From the cell containing the given text, extract its center point as [X, Y] coordinate. 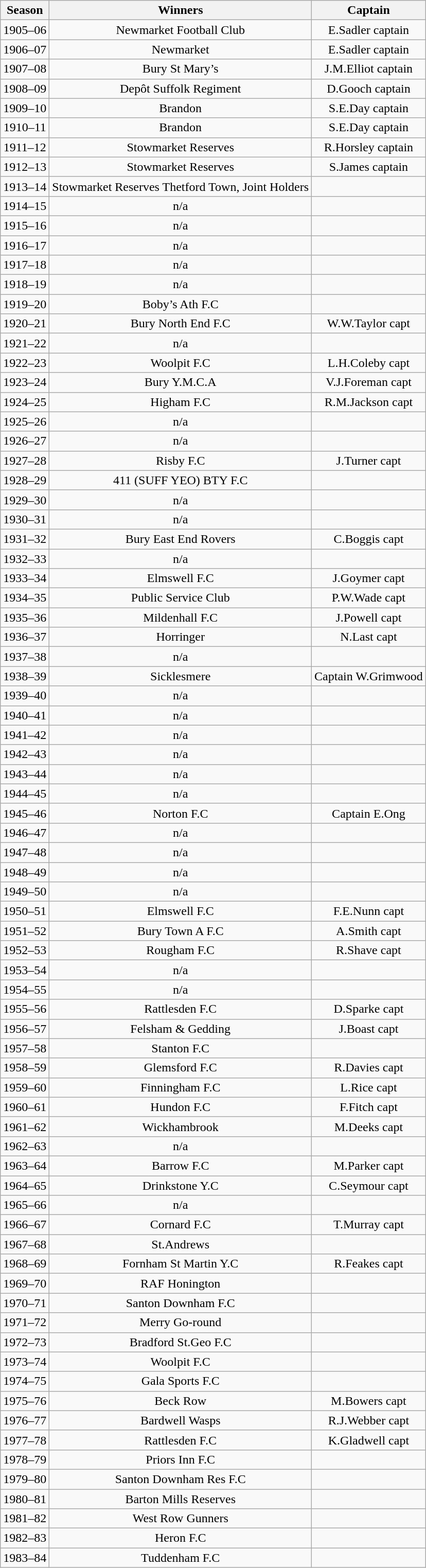
1929–30 [25, 500]
1923–24 [25, 382]
Risby F.C [181, 461]
1951–52 [25, 931]
1972–73 [25, 1342]
1980–81 [25, 1499]
Santon Downham Res F.C [181, 1479]
Higham F.C [181, 402]
1977–78 [25, 1440]
1964–65 [25, 1185]
1943–44 [25, 774]
1924–25 [25, 402]
411 (SUFF YEO) BTY F.C [181, 480]
Barrow F.C [181, 1166]
1920–21 [25, 324]
St.Andrews [181, 1244]
W.W.Taylor capt [369, 324]
1918–19 [25, 285]
V.J.Foreman capt [369, 382]
Season [25, 10]
1916–17 [25, 245]
R.J.Webber capt [369, 1420]
1915–16 [25, 225]
P.W.Wade capt [369, 598]
1953–54 [25, 970]
F.E.Nunn capt [369, 911]
1913–14 [25, 186]
1981–82 [25, 1519]
Finningham F.C [181, 1087]
Tuddenham F.C [181, 1558]
1967–68 [25, 1244]
1946–47 [25, 833]
R.Feakes capt [369, 1264]
1934–35 [25, 598]
Beck Row [181, 1401]
1939–40 [25, 696]
1909–10 [25, 108]
C.Boggis capt [369, 539]
Stowmarket Reserves Thetford Town, Joint Holders [181, 186]
1910–11 [25, 128]
Bury St Mary’s [181, 69]
Bury Y.M.C.A [181, 382]
Depôt Suffolk Regiment [181, 89]
J.Boast capt [369, 1029]
1956–57 [25, 1029]
Merry Go-round [181, 1323]
1917–18 [25, 265]
Santon Downham F.C [181, 1303]
Bardwell Wasps [181, 1420]
1927–28 [25, 461]
Captain E.Ong [369, 813]
Newmarket Football Club [181, 30]
Bury East End Rovers [181, 539]
1948–49 [25, 872]
1949–50 [25, 892]
1925–26 [25, 421]
Bury Town A F.C [181, 931]
D.Gooch captain [369, 89]
1926–27 [25, 441]
A.Smith capt [369, 931]
1936–37 [25, 637]
Felsham & Gedding [181, 1029]
1978–79 [25, 1459]
1911–12 [25, 147]
1965–66 [25, 1205]
1982–83 [25, 1538]
1971–72 [25, 1323]
1933–34 [25, 578]
1958–59 [25, 1068]
1930–31 [25, 519]
Heron F.C [181, 1538]
R.M.Jackson capt [369, 402]
RAF Honington [181, 1283]
1959–60 [25, 1087]
1937–38 [25, 657]
1942–43 [25, 754]
1979–80 [25, 1479]
Public Service Club [181, 598]
Bradford St.Geo F.C [181, 1342]
Cornard F.C [181, 1225]
1975–76 [25, 1401]
Gala Sports F.C [181, 1381]
1907–08 [25, 69]
S.James captain [369, 167]
Fornham St Martin Y.C [181, 1264]
J.M.Elliot captain [369, 69]
Boby’s Ath F.C [181, 304]
1941–42 [25, 735]
1945–46 [25, 813]
1974–75 [25, 1381]
R.Shave capt [369, 950]
1960–61 [25, 1107]
C.Seymour capt [369, 1185]
Barton Mills Reserves [181, 1499]
Wickhambrook [181, 1126]
Norton F.C [181, 813]
Priors Inn F.C [181, 1459]
1973–74 [25, 1362]
Bury North End F.C [181, 324]
1963–64 [25, 1166]
1983–84 [25, 1558]
1940–41 [25, 715]
D.Sparke capt [369, 1009]
T.Murray capt [369, 1225]
1905–06 [25, 30]
1968–69 [25, 1264]
Hundon F.C [181, 1107]
Mildenhall F.C [181, 618]
K.Gladwell capt [369, 1440]
1931–32 [25, 539]
Captain [369, 10]
M.Deeks capt [369, 1126]
1962–63 [25, 1146]
1952–53 [25, 950]
West Row Gunners [181, 1519]
1970–71 [25, 1303]
1966–67 [25, 1225]
1938–39 [25, 676]
1976–77 [25, 1420]
1921–22 [25, 343]
L.Rice capt [369, 1087]
1932–33 [25, 558]
M.Parker capt [369, 1166]
F.Fitch capt [369, 1107]
J.Powell capt [369, 618]
Rougham F.C [181, 950]
1912–13 [25, 167]
J.Turner capt [369, 461]
1955–56 [25, 1009]
1944–45 [25, 794]
Newmarket [181, 49]
Stanton F.C [181, 1048]
M.Bowers capt [369, 1401]
1950–51 [25, 911]
1922–23 [25, 363]
1954–55 [25, 990]
J.Goymer capt [369, 578]
1961–62 [25, 1126]
1957–58 [25, 1048]
1919–20 [25, 304]
Winners [181, 10]
R.Davies capt [369, 1068]
Horringer [181, 637]
1947–48 [25, 852]
N.Last capt [369, 637]
L.H.Coleby capt [369, 363]
1935–36 [25, 618]
1969–70 [25, 1283]
R.Horsley captain [369, 147]
Glemsford F.C [181, 1068]
1908–09 [25, 89]
1906–07 [25, 49]
1928–29 [25, 480]
1914–15 [25, 206]
Drinkstone Y.C [181, 1185]
Sicklesmere [181, 676]
Captain W.Grimwood [369, 676]
